Return the [x, y] coordinate for the center point of the cell that contains the specified text.  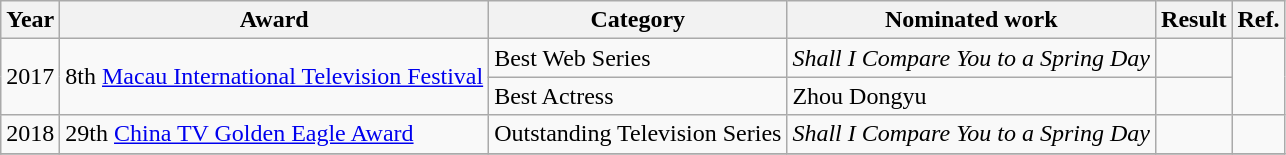
Outstanding Television Series [638, 134]
Year [30, 20]
2018 [30, 134]
Result [1194, 20]
Best Web Series [638, 58]
Best Actress [638, 96]
Ref. [1258, 20]
2017 [30, 77]
Nominated work [972, 20]
29th China TV Golden Eagle Award [274, 134]
8th Macau International Television Festival [274, 77]
Zhou Dongyu [972, 96]
Category [638, 20]
Award [274, 20]
